Extract the [x, y] coordinate from the center of the cell holding the provided text.  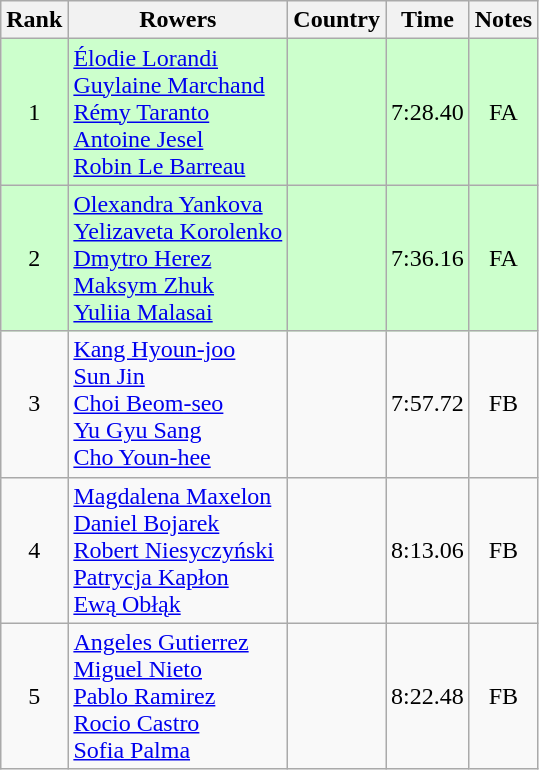
Time [428, 20]
Country [337, 20]
8:13.06 [428, 550]
5 [34, 696]
Rowers [178, 20]
Rank [34, 20]
7:36.16 [428, 258]
2 [34, 258]
Kang Hyoun-jooSun JinChoi Beom-seoYu Gyu SangCho Youn-hee [178, 404]
Olexandra YankovaYelizaveta KorolenkoDmytro HerezMaksym ZhukYuliia Malasai [178, 258]
Notes [503, 20]
Angeles GutierrezMiguel NietoPablo RamirezRocio CastroSofia Palma [178, 696]
Élodie LorandiGuylaine MarchandRémy TarantoAntoine JeselRobin Le Barreau [178, 112]
Magdalena MaxelonDaniel BojarekRobert NiesyczyńskiPatrycja KapłonEwą Obłąk [178, 550]
8:22.48 [428, 696]
7:28.40 [428, 112]
3 [34, 404]
4 [34, 550]
1 [34, 112]
7:57.72 [428, 404]
